Locate the cell with the specified text and output its [X, Y] center coordinate. 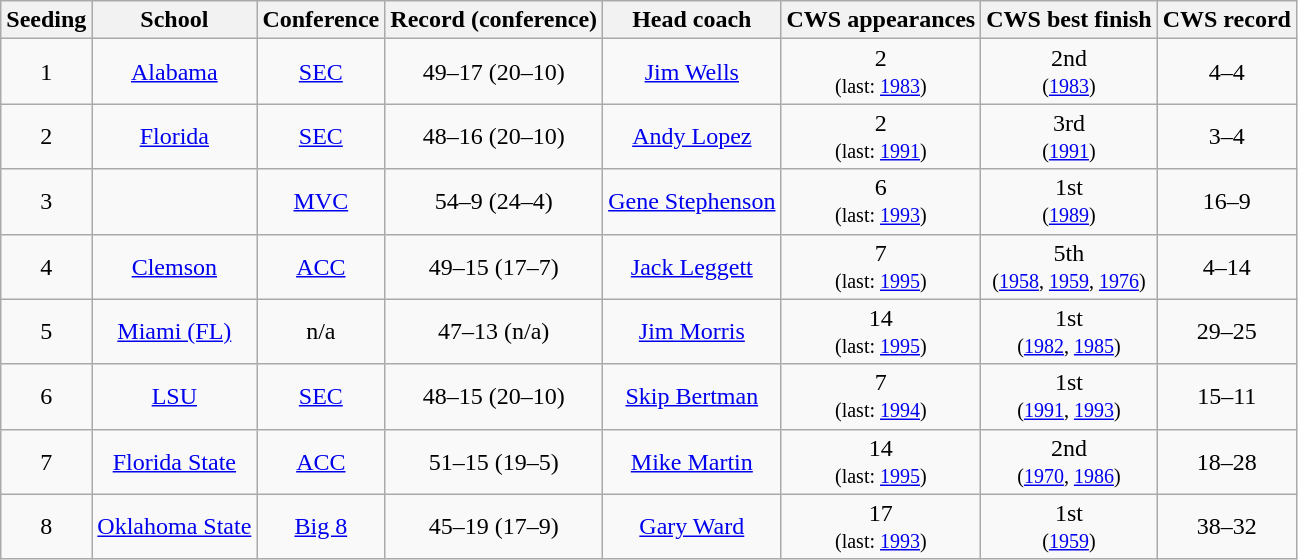
Andy Lopez [692, 136]
15–11 [1226, 396]
29–25 [1226, 332]
Skip Bertman [692, 396]
5 [46, 332]
4 [46, 266]
School [174, 20]
3 [46, 202]
3–4 [1226, 136]
Miami (FL) [174, 332]
Florida [174, 136]
54–9 (24–4) [494, 202]
Clemson [174, 266]
18–28 [1226, 462]
6(last: 1993) [881, 202]
Jim Morris [692, 332]
47–13 (n/a) [494, 332]
7(last: 1994) [881, 396]
Conference [321, 20]
2(last: 1991) [881, 136]
4–4 [1226, 72]
Oklahoma State [174, 526]
Jim Wells [692, 72]
MVC [321, 202]
4–14 [1226, 266]
Jack Leggett [692, 266]
48–15 (20–10) [494, 396]
1 [46, 72]
CWS best finish [1069, 20]
49–17 (20–10) [494, 72]
Alabama [174, 72]
Big 8 [321, 526]
17(last: 1993) [881, 526]
7 [46, 462]
1st(1989) [1069, 202]
45–19 (17–9) [494, 526]
n/a [321, 332]
2 [46, 136]
Gary Ward [692, 526]
2(last: 1983) [881, 72]
38–32 [1226, 526]
Mike Martin [692, 462]
2nd(1970, 1986) [1069, 462]
Florida State [174, 462]
CWS appearances [881, 20]
49–15 (17–7) [494, 266]
3rd(1991) [1069, 136]
48–16 (20–10) [494, 136]
6 [46, 396]
7(last: 1995) [881, 266]
8 [46, 526]
Record (conference) [494, 20]
51–15 (19–5) [494, 462]
Head coach [692, 20]
Seeding [46, 20]
2nd(1983) [1069, 72]
16–9 [1226, 202]
CWS record [1226, 20]
LSU [174, 396]
1st(1982, 1985) [1069, 332]
1st(1991, 1993) [1069, 396]
Gene Stephenson [692, 202]
5th(1958, 1959, 1976) [1069, 266]
1st(1959) [1069, 526]
